From the cell containing the given text, extract its center point as (x, y) coordinate. 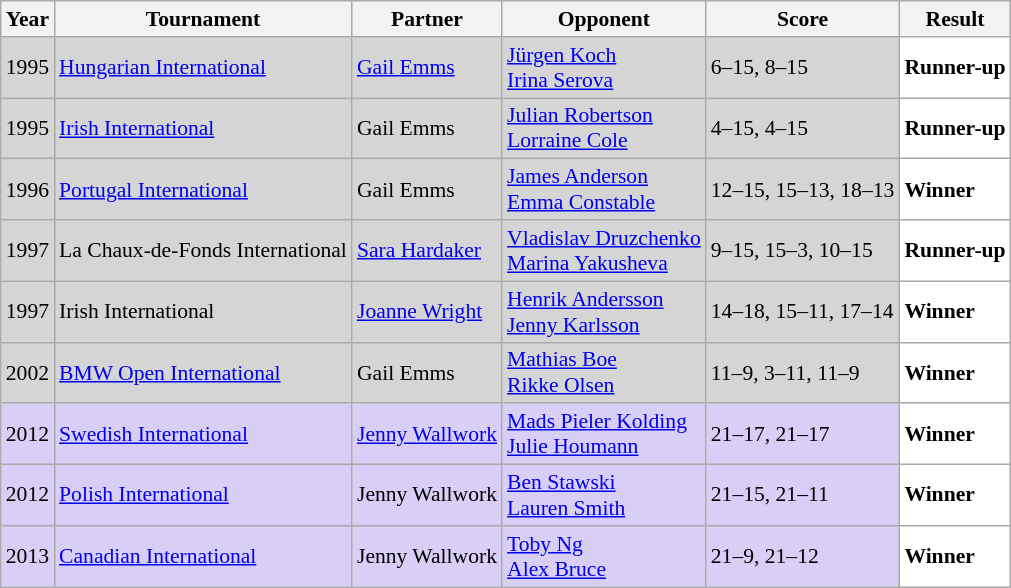
21–15, 21–11 (803, 496)
Joanne Wright (427, 312)
Jürgen Koch Irina Serova (604, 68)
Vladislav Druzchenko Marina Yakusheva (604, 250)
La Chaux-de-Fonds International (203, 250)
Mads Pieler Kolding Julie Houmann (604, 434)
Sara Hardaker (427, 250)
Canadian International (203, 556)
Ben Stawski Lauren Smith (604, 496)
Score (803, 19)
Year (28, 19)
6–15, 8–15 (803, 68)
1996 (28, 190)
Portugal International (203, 190)
Mathias Boe Rikke Olsen (604, 372)
12–15, 15–13, 18–13 (803, 190)
11–9, 3–11, 11–9 (803, 372)
Hungarian International (203, 68)
Henrik Andersson Jenny Karlsson (604, 312)
Polish International (203, 496)
4–15, 4–15 (803, 128)
2013 (28, 556)
Toby Ng Alex Bruce (604, 556)
Tournament (203, 19)
9–15, 15–3, 10–15 (803, 250)
14–18, 15–11, 17–14 (803, 312)
Result (954, 19)
Opponent (604, 19)
BMW Open International (203, 372)
Swedish International (203, 434)
James Anderson Emma Constable (604, 190)
Partner (427, 19)
21–17, 21–17 (803, 434)
Julian Robertson Lorraine Cole (604, 128)
21–9, 21–12 (803, 556)
2002 (28, 372)
